Find where the given text appears and provide that cell's center as [X, Y] coordinate. 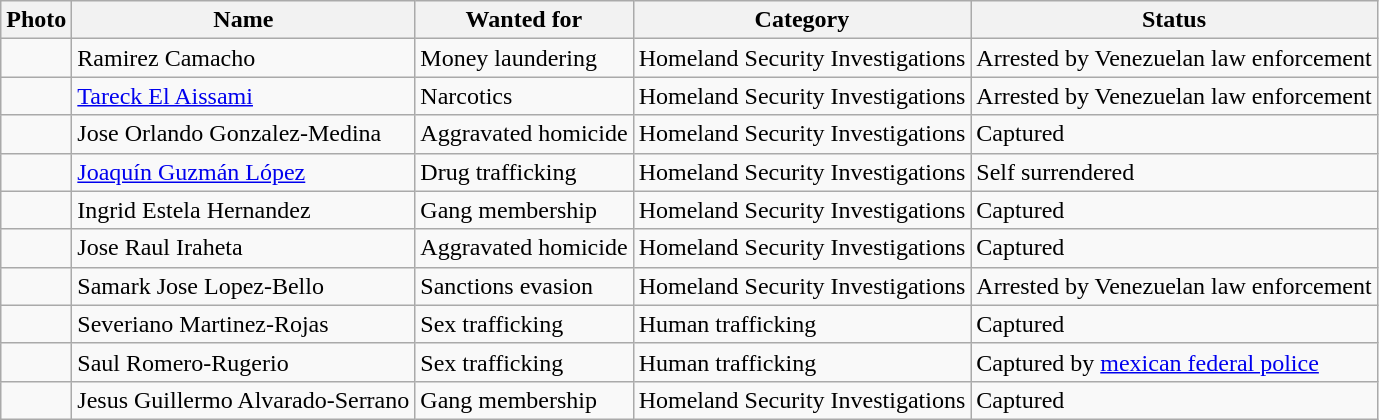
Jose Orlando Gonzalez-Medina [244, 134]
Captured by mexican federal police [1174, 362]
Tareck El Aissami [244, 96]
Severiano Martinez-Rojas [244, 324]
Name [244, 20]
Jose Raul Iraheta [244, 248]
Samark Jose Lopez-Bello [244, 286]
Photo [36, 20]
Status [1174, 20]
Sanctions evasion [524, 286]
Drug trafficking [524, 172]
Joaquín Guzmán López [244, 172]
Ramirez Camacho [244, 58]
Saul Romero-Rugerio [244, 362]
Narcotics [524, 96]
Money laundering [524, 58]
Wanted for [524, 20]
Jesus Guillermo Alvarado-Serrano [244, 400]
Category [802, 20]
Self surrendered [1174, 172]
Ingrid Estela Hernandez [244, 210]
